Return the (x, y) coordinate for the center point of the cell that contains the specified text.  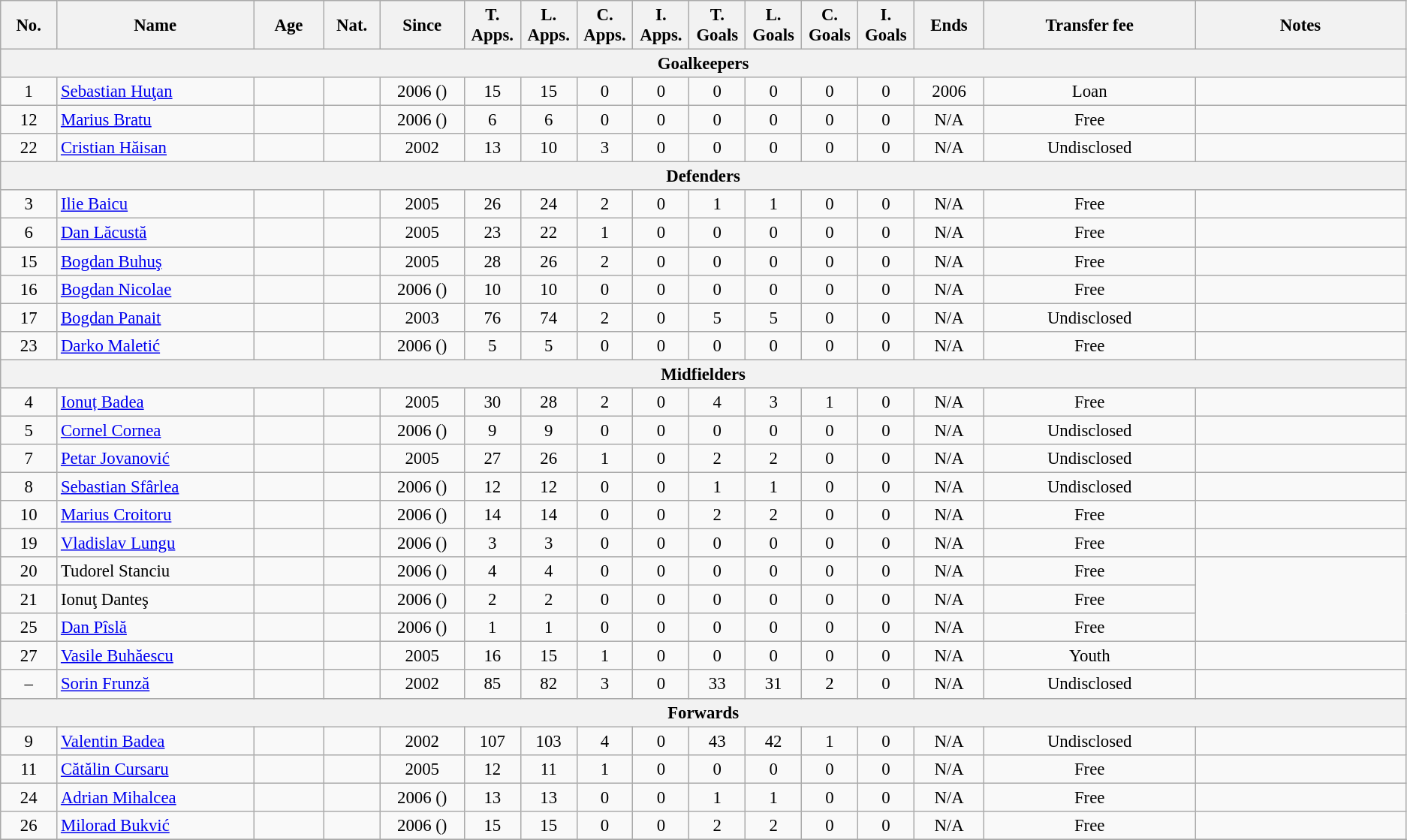
Ilie Baicu (155, 205)
Vasile Buhăescu (155, 656)
Sorin Frunză (155, 685)
Vladislav Lungu (155, 543)
30 (493, 402)
107 (493, 741)
21 (29, 600)
19 (29, 543)
7 (29, 459)
43 (718, 741)
– (29, 685)
17 (29, 318)
Bogdan Panait (155, 318)
No. (29, 26)
20 (29, 571)
85 (493, 685)
82 (548, 685)
Cristian Hăisan (155, 148)
Dan Lăcustă (155, 233)
Midfielders (703, 374)
Youth (1090, 656)
Cătălin Cursaru (155, 769)
Defenders (703, 176)
Age (289, 26)
T. Apps. (493, 26)
Adrian Mihalcea (155, 797)
2006 (949, 92)
Petar Jovanović (155, 459)
Nat. (351, 26)
Dan Pîslă (155, 628)
Transfer fee (1090, 26)
2003 (422, 318)
Name (155, 26)
33 (718, 685)
74 (548, 318)
L. Apps. (548, 26)
Marius Croitoru (155, 515)
I. Goals (886, 26)
T. Goals (718, 26)
8 (29, 486)
Darko Maletić (155, 345)
Marius Bratu (155, 120)
Notes (1300, 26)
Cornel Cornea (155, 430)
C. Goals (830, 26)
42 (773, 741)
Loan (1090, 92)
C. Apps. (605, 26)
Sebastian Sfârlea (155, 486)
Since (422, 26)
Tudorel Stanciu (155, 571)
25 (29, 628)
Bogdan Buhuş (155, 261)
Milorad Bukvić (155, 826)
Ionuț Badea (155, 402)
76 (493, 318)
I. Apps. (661, 26)
Ionuţ Danteş (155, 600)
Forwards (703, 712)
Sebastian Huţan (155, 92)
Ends (949, 26)
103 (548, 741)
31 (773, 685)
Valentin Badea (155, 741)
Goalkeepers (703, 64)
L. Goals (773, 26)
Bogdan Nicolae (155, 289)
